Capture the cell that displays the provided text and extract its [x, y] central coordinate. 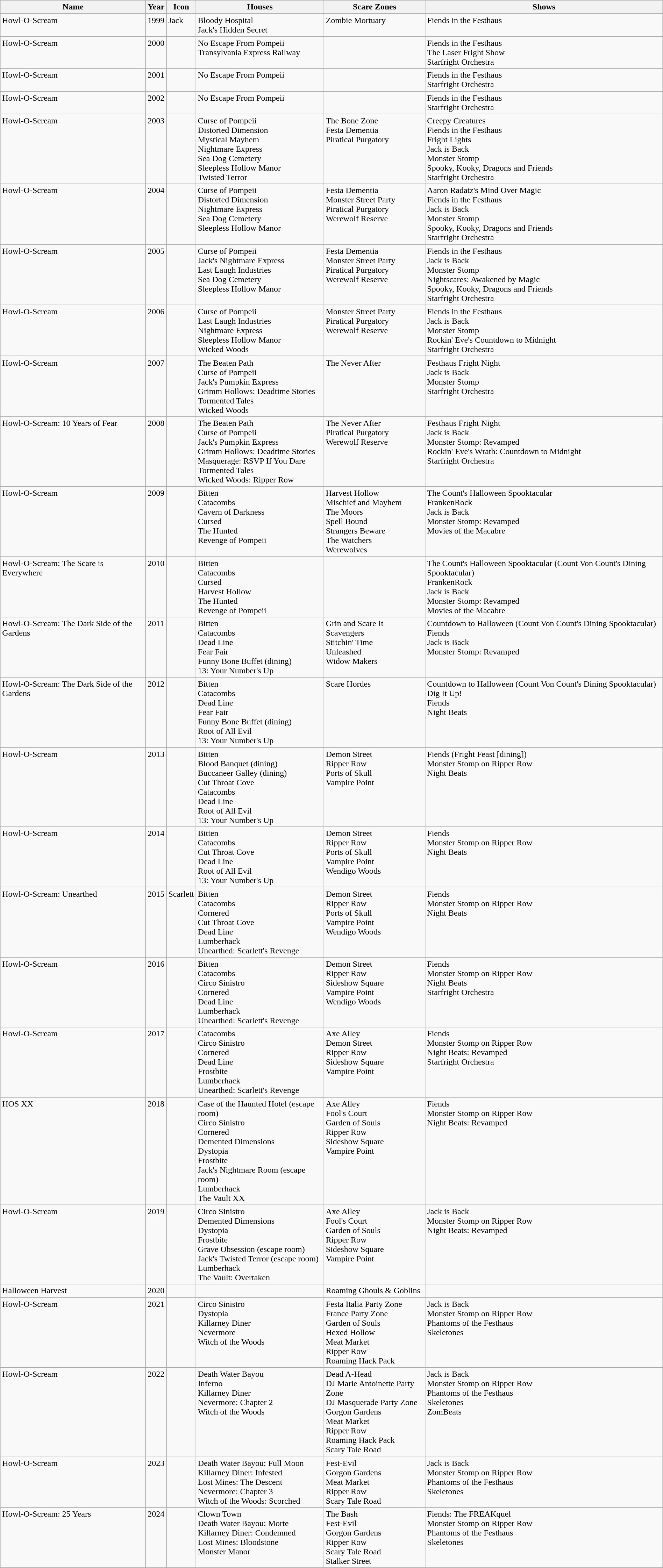
Countdown to Halloween (Count Von Count's Dining Spooktacular) Dig It Up! Fiends Night Beats [544, 713]
Bitten Catacombs Dead Line Fear Fair Funny Bone Buffet (dining) 13: Your Number's Up [260, 647]
Scare Zones [375, 7]
Fiends Monster Stomp on Ripper Row Night Beats: Revamped Starfright Orchestra [544, 1062]
The Beaten Path Curse of Pompeii Jack's Pumpkin Express Grimm Hollows: Deadtime Stories Tormented Tales Wicked Woods [260, 386]
Halloween Harvest [73, 1291]
Fiends Monster Stomp on Ripper Row Night Beats Starfright Orchestra [544, 992]
2019 [156, 1245]
2009 [156, 521]
Axe Alley Demon Street Ripper Row Sideshow Square Vampire Point [375, 1062]
Bitten Blood Banquet (dining) Buccaneer Galley (dining) Cut Throat Cove Catacombs Dead LineRoot of All Evil 13: Your Number's Up [260, 787]
Fiends: The FREAKquel Monster Stomp on Ripper Row Phantoms of the Festhaus Skeletones [544, 1538]
Monster Street Party Piratical Purgatory Werewolf Reserve [375, 330]
2004 [156, 214]
Festa Italia Party Zone France Party Zone Garden of Souls Hexed Hollow Meat Market Ripper Row Roaming Hack Pack [375, 1332]
Demon Street Ripper Row Sideshow Square Vampire Point Wendigo Woods [375, 992]
Year [156, 7]
Jack is Back Monster Stomp on Ripper Row Phantoms of the Festhaus Skeletones ZomBeats [544, 1412]
Bitten Catacombs Dead Line Fear Fair Funny Bone Buffet (dining) Root of All Evil 13: Your Number's Up [260, 713]
Roaming Ghouls & Goblins [375, 1291]
Circo Sinistro Dystopia Killarney Diner Nevermore Witch of the Woods [260, 1332]
2015 [156, 922]
Death Water Bayou: Full Moon Killarney Diner: Infested Lost Mines: The Descent Nevermore: Chapter 3 Witch of the Woods: Scorched [260, 1482]
Fiends in the Festhaus Jack is Back Monster Stomp Nightscares: Awakened by Magic Spooky, Kooky, Dragons and Friends Starfright Orchestra [544, 275]
Creepy Creatures Fiends in the Festhaus Fright Lights Jack is Back Monster Stomp Spooky, Kooky, Dragons and Friends Starfright Orchestra [544, 149]
Jack is Back Monster Stomp on Ripper Row Night Beats: Revamped [544, 1245]
Icon [181, 7]
Fest-Evil Gorgon Gardens Meat Market Ripper Row Scary Tale Road [375, 1482]
2014 [156, 857]
The Bone Zone Festa Dementia Piratical Purgatory [375, 149]
Demon Street Ripper Row Ports of Skull Vampire Point [375, 787]
Bloody Hospital Jack's Hidden Secret [260, 25]
Bitten Catacombs Cut Throat Cove Dead LineRoot of All Evil 13: Your Number's Up [260, 857]
Curse of Pompeii Distorted Dimension Nightmare Express Sea Dog Cemetery Sleepless Hollow Manor [260, 214]
2022 [156, 1412]
HOS XX [73, 1151]
Bitten Catacombs Circo Sinistro Cornered Dead Line Lumberhack Unearthed: Scarlett's Revenge [260, 992]
Howl-O-Scream: 25 Years [73, 1538]
2003 [156, 149]
2023 [156, 1482]
Howl-O-Scream: 10 Years of Fear [73, 451]
2006 [156, 330]
Clown Town Death Water Bayou: Morte Killarney Diner: Condemned Lost Mines: Bloodstone Monster Manor [260, 1538]
Catacombs Circo Sinistro Cornered Dead Line Frostbite Lumberhack Unearthed: Scarlett's Revenge [260, 1062]
2007 [156, 386]
Curse of Pompeii Last Laugh Industries Nightmare Express Sleepless Hollow Manor Wicked Woods [260, 330]
Harvest Hollow Mischief and Mayhem The Moors Spell Bound Strangers Beware The Watchers Werewolves [375, 521]
2024 [156, 1538]
The Count's Halloween Spooktacular (Count Von Count's Dining Spooktacular) FrankenRock Jack is Back Monster Stomp: Revamped Movies of the Macabre [544, 587]
Countdown to Halloween (Count Von Count's Dining Spooktacular) Fiends Jack is Back Monster Stomp: Revamped [544, 647]
The Never After Piratical Purgatory Werewolf Reserve [375, 451]
The Count's Halloween Spooktacular FrankenRock Jack is Back Monster Stomp: Revamped Movies of the Macabre [544, 521]
Howl-O-Scream: Unearthed [73, 922]
Scare Hordes [375, 713]
1999 [156, 25]
2021 [156, 1332]
Fiends (Fright Feast [dining]) Monster Stomp on Ripper Row Night Beats [544, 787]
Fiends in the Festhaus The Laser Fright Show Starfright Orchestra [544, 52]
Name [73, 7]
2017 [156, 1062]
The Never After [375, 386]
Festhaus Fright Night Jack is Back Monster Stomp Starfright Orchestra [544, 386]
Dead A-Head DJ Marie Antoinette Party Zone DJ Masquerade Party Zone Gorgon Gardens Meat Market Ripper Row Roaming Hack Pack Scary Tale Road [375, 1412]
Houses [260, 7]
Curse of Pompeii Distorted Dimension Mystical Mayhem Nightmare Express Sea Dog Cemetery Sleepless Hollow Manor Twisted Terror [260, 149]
2001 [156, 80]
Fiends in the Festhaus [544, 25]
Scarlett [181, 922]
Howl-O-Scream: The Scare is Everywhere [73, 587]
2020 [156, 1291]
2000 [156, 52]
No Escape From Pompeii Transylvania Express Railway [260, 52]
Fiends Monster Stomp on Ripper Row Night Beats: Revamped [544, 1151]
Curse of Pompeii Jack's Nightmare Express Last Laugh Industries Sea Dog Cemetery Sleepless Hollow Manor [260, 275]
Festhaus Fright Night Jack is Back Monster Stomp: Revamped Rockin' Eve's Wrath: Countdown to Midnight Starfright Orchestra [544, 451]
2010 [156, 587]
2008 [156, 451]
2012 [156, 713]
Grin and Scare It Scavengers Stitchin' Time Unleashed Widow Makers [375, 647]
Jack [181, 25]
2002 [156, 103]
Aaron Radatz's Mind Over Magic Fiends in the Festhaus Jack is Back Monster Stomp Spooky, Kooky, Dragons and Friends Starfright Orchestra [544, 214]
2005 [156, 275]
Fiends in the Festhaus Jack is Back Monster Stomp Rockin' Eve's Countdown to Midnight Starfright Orchestra [544, 330]
2018 [156, 1151]
Shows [544, 7]
2011 [156, 647]
Bitten Catacombs Cursed Harvest Hollow The Hunted Revenge of Pompeii [260, 587]
Death Water Bayou Inferno Killarney Diner Nevermore: Chapter 2 Witch of the Woods [260, 1412]
2016 [156, 992]
2013 [156, 787]
Bitten Catacombs Cornered Cut Throat Cove Dead Line Lumberhack Unearthed: Scarlett's Revenge [260, 922]
Bitten Catacombs Cavern of Darkness Cursed The Hunted Revenge of Pompeii [260, 521]
The Bash Fest-Evil Gorgon Gardens Ripper Row Scary Tale Road Stalker Street [375, 1538]
Zombie Mortuary [375, 25]
